From the cell containing the given text, extract its center point as (x, y) coordinate. 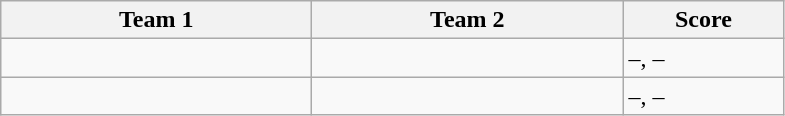
Team 1 (156, 20)
Score (704, 20)
Team 2 (468, 20)
